Return [X, Y] of the center of cell containing provided text 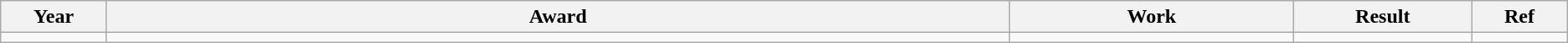
Ref [1519, 17]
Result [1383, 17]
Work [1152, 17]
Year [54, 17]
Award [558, 17]
